Find where the given text appears and provide that cell's center as [x, y] coordinate. 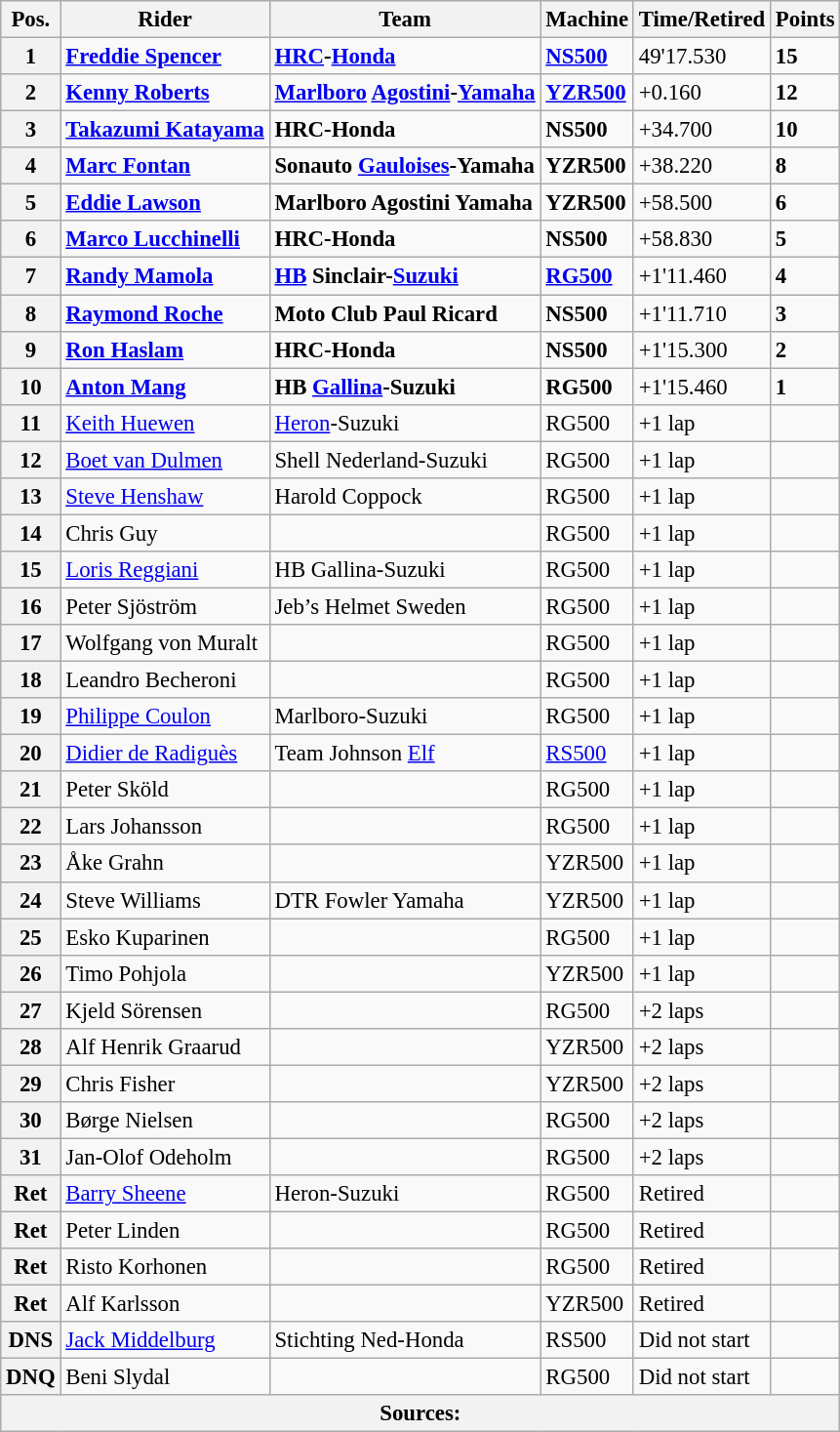
+0.160 [701, 93]
18 [31, 680]
Pos. [31, 20]
Raymond Roche [165, 313]
+58.830 [701, 239]
29 [31, 1084]
Marc Fontan [165, 166]
Jeb’s Helmet Sweden [405, 606]
Risto Korhonen [165, 1267]
+1'15.460 [701, 387]
Chris Fisher [165, 1084]
Team Johnson Elf [405, 754]
Kenny Roberts [165, 93]
Peter Sjöström [165, 606]
DTR Fowler Yamaha [405, 900]
Freddie Spencer [165, 57]
21 [31, 790]
11 [31, 423]
HB Sinclair-Suzuki [405, 276]
30 [31, 1121]
+1'11.710 [701, 313]
Anton Mang [165, 387]
Wolfgang von Muralt [165, 643]
Loris Reggiani [165, 570]
Leandro Becheroni [165, 680]
Esko Kuparinen [165, 937]
DNQ [31, 1377]
+38.220 [701, 166]
Harold Coppock [405, 497]
Ron Haslam [165, 349]
20 [31, 754]
+58.500 [701, 203]
Marlboro Agostini-Yamaha [405, 93]
Team [405, 20]
Steve Williams [165, 900]
+1'15.300 [701, 349]
+1'11.460 [701, 276]
Alf Henrik Graarud [165, 1047]
Shell Nederland-Suzuki [405, 460]
Philippe Coulon [165, 716]
Børge Nielsen [165, 1121]
49'17.530 [701, 57]
23 [31, 864]
Marco Lucchinelli [165, 239]
Time/Retired [701, 20]
Jack Middelburg [165, 1340]
Takazumi Katayama [165, 130]
+34.700 [701, 130]
25 [31, 937]
Eddie Lawson [165, 203]
19 [31, 716]
28 [31, 1047]
Timo Pohjola [165, 973]
Points [806, 20]
Steve Henshaw [165, 497]
Moto Club Paul Ricard [405, 313]
Keith Huewen [165, 423]
27 [31, 1010]
Barry Sheene [165, 1194]
Randy Mamola [165, 276]
Marlboro Agostini Yamaha [405, 203]
Boet van Dulmen [165, 460]
7 [31, 276]
Sonauto Gauloises-Yamaha [405, 166]
Rider [165, 20]
Jan-Olof Odeholm [165, 1157]
14 [31, 533]
16 [31, 606]
Chris Guy [165, 533]
Didier de Radiguès [165, 754]
31 [31, 1157]
13 [31, 497]
22 [31, 827]
Peter Sköld [165, 790]
Machine [587, 20]
Lars Johansson [165, 827]
9 [31, 349]
24 [31, 900]
17 [31, 643]
Stichting Ned-Honda [405, 1340]
DNS [31, 1340]
Peter Linden [165, 1231]
Marlboro-Suzuki [405, 716]
Kjeld Sörensen [165, 1010]
Beni Slydal [165, 1377]
Åke Grahn [165, 864]
26 [31, 973]
Alf Karlsson [165, 1304]
